From the cell containing the given text, extract its center point as (x, y) coordinate. 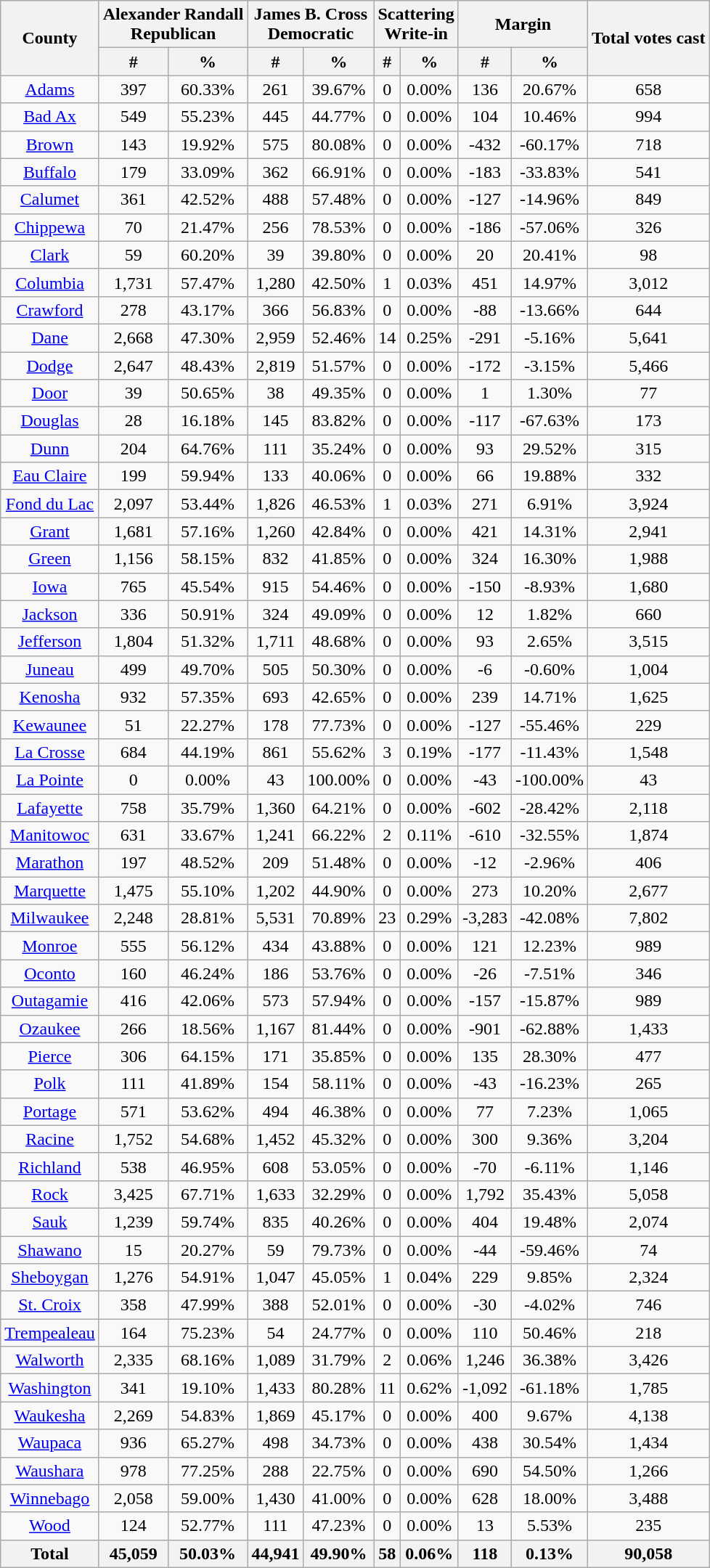
1,625 (648, 697)
3,425 (134, 1194)
22.75% (338, 1471)
54.91% (208, 1278)
79.73% (338, 1249)
171 (276, 1056)
66 (485, 476)
693 (276, 697)
2,269 (134, 1416)
50.30% (338, 669)
County (49, 38)
21.47% (208, 227)
2,819 (276, 365)
Iowa (49, 587)
Adams (49, 89)
20.27% (208, 1249)
7.23% (549, 1111)
53.62% (208, 1111)
64.76% (208, 449)
388 (276, 1305)
56.83% (338, 310)
575 (276, 144)
14.31% (549, 531)
1,434 (648, 1443)
-1,092 (485, 1388)
400 (485, 1416)
265 (648, 1084)
204 (134, 449)
64.21% (338, 808)
53.44% (208, 504)
3,426 (648, 1360)
-57.06% (549, 227)
54 (276, 1333)
Milwaukee (49, 918)
36.38% (549, 1360)
Outagamie (49, 1001)
3,012 (648, 282)
2,118 (648, 808)
1,430 (276, 1498)
Calumet (49, 200)
La Crosse (49, 752)
1,804 (134, 642)
Douglas (49, 421)
18.00% (549, 1498)
434 (276, 946)
Portage (49, 1111)
932 (134, 697)
1,792 (485, 1194)
42.50% (338, 282)
Manitowoc (49, 836)
154 (276, 1084)
59.74% (208, 1222)
1,475 (134, 891)
10.20% (549, 891)
70 (134, 227)
Eau Claire (49, 476)
43.17% (208, 310)
178 (276, 724)
273 (485, 891)
143 (134, 144)
-100.00% (549, 780)
1.82% (549, 614)
-3.15% (549, 365)
Door (49, 393)
256 (276, 227)
-44 (485, 1249)
110 (485, 1333)
Margin (523, 25)
549 (134, 117)
42.65% (338, 697)
121 (485, 946)
50.91% (208, 614)
47.30% (208, 338)
658 (648, 89)
41.00% (338, 1498)
326 (648, 227)
Lafayette (49, 808)
2,097 (134, 504)
1,276 (134, 1278)
1,239 (134, 1222)
40.26% (338, 1222)
16.30% (549, 559)
2,058 (134, 1498)
50.65% (208, 393)
406 (648, 863)
499 (134, 669)
Columbia (49, 282)
631 (134, 836)
47.99% (208, 1305)
346 (648, 973)
-32.55% (549, 836)
1,246 (485, 1360)
28 (134, 421)
3,924 (648, 504)
45,059 (134, 1553)
Brown (49, 144)
2,677 (648, 891)
52.46% (338, 338)
0.29% (429, 918)
47.23% (338, 1526)
278 (134, 310)
65.27% (208, 1443)
1,280 (276, 282)
28.81% (208, 918)
-62.88% (549, 1029)
-0.60% (549, 669)
Sheboygan (49, 1278)
160 (134, 973)
Rock (49, 1194)
James B. CrossDemocratic (311, 25)
49.35% (338, 393)
18.56% (208, 1029)
416 (134, 1001)
1,681 (134, 531)
0.19% (429, 752)
33.09% (208, 172)
-88 (485, 310)
765 (134, 587)
2.65% (549, 642)
40.06% (338, 476)
1,167 (276, 1029)
4,138 (648, 1416)
199 (134, 476)
2,647 (134, 365)
45.32% (338, 1139)
690 (485, 1471)
746 (648, 1305)
Alexander RandallRepublican (173, 25)
1,146 (648, 1167)
57.16% (208, 531)
12 (485, 614)
261 (276, 89)
49.09% (338, 614)
9.36% (549, 1139)
-42.08% (549, 918)
Washington (49, 1388)
-33.83% (549, 172)
Clark (49, 255)
341 (134, 1388)
Bad Ax (49, 117)
Dodge (49, 365)
52.77% (208, 1526)
44.19% (208, 752)
Marquette (49, 891)
51.57% (338, 365)
45.05% (338, 1278)
39.67% (338, 89)
1,452 (276, 1139)
19.92% (208, 144)
-291 (485, 338)
42.06% (208, 1001)
-901 (485, 1029)
936 (134, 1443)
58.15% (208, 559)
-117 (485, 421)
Sauk (49, 1222)
Walworth (49, 1360)
498 (276, 1443)
48.68% (338, 642)
571 (134, 1111)
90,058 (648, 1553)
10.46% (549, 117)
Dunn (49, 449)
Monroe (49, 946)
45.17% (338, 1416)
67.71% (208, 1194)
164 (134, 1333)
30.54% (549, 1443)
1,241 (276, 836)
Wood (49, 1526)
5,531 (276, 918)
52.01% (338, 1305)
438 (485, 1443)
-13.66% (549, 310)
2,335 (134, 1360)
1,047 (276, 1278)
14.97% (549, 282)
Kenosha (49, 697)
135 (485, 1056)
35.24% (338, 449)
-7.51% (549, 973)
31.79% (338, 1360)
55.10% (208, 891)
75.23% (208, 1333)
445 (276, 117)
Racine (49, 1139)
13 (485, 1526)
-3,283 (485, 918)
-30 (485, 1305)
46.53% (338, 504)
35.79% (208, 808)
42.84% (338, 531)
60.20% (208, 255)
2,074 (648, 1222)
Buffalo (49, 172)
3 (387, 752)
145 (276, 421)
77.25% (208, 1471)
24.77% (338, 1333)
994 (648, 117)
83.82% (338, 421)
Trempealeau (49, 1333)
44.90% (338, 891)
1,266 (648, 1471)
-28.42% (549, 808)
51.32% (208, 642)
336 (134, 614)
1,089 (276, 1360)
Total votes cast (648, 38)
54.83% (208, 1416)
541 (648, 172)
22.27% (208, 724)
3,488 (648, 1498)
Waushara (49, 1471)
1.30% (549, 393)
124 (134, 1526)
0.13% (549, 1553)
0.25% (429, 338)
14 (387, 338)
-14.96% (549, 200)
136 (485, 89)
32.29% (338, 1194)
48.52% (208, 863)
49.70% (208, 669)
55.23% (208, 117)
64.15% (208, 1056)
33.67% (208, 836)
Polk (49, 1084)
-70 (485, 1167)
68.16% (208, 1360)
306 (134, 1056)
915 (276, 587)
80.28% (338, 1388)
404 (485, 1222)
239 (485, 697)
-6.11% (549, 1167)
77.73% (338, 724)
366 (276, 310)
50.46% (549, 1333)
12.23% (549, 946)
538 (134, 1167)
660 (648, 614)
19.10% (208, 1388)
209 (276, 863)
362 (276, 172)
1,988 (648, 559)
-8.93% (549, 587)
861 (276, 752)
20.67% (549, 89)
1,156 (134, 559)
6.91% (549, 504)
20 (485, 255)
-16.23% (549, 1084)
271 (485, 504)
35.85% (338, 1056)
235 (648, 1526)
59.94% (208, 476)
29.52% (549, 449)
20.41% (549, 255)
-183 (485, 172)
56.12% (208, 946)
44.77% (338, 117)
1,004 (648, 669)
315 (648, 449)
Jefferson (49, 642)
Grant (49, 531)
Jackson (49, 614)
-157 (485, 1001)
1,785 (648, 1388)
358 (134, 1305)
7,802 (648, 918)
0.04% (429, 1278)
2,668 (134, 338)
39.80% (338, 255)
608 (276, 1167)
58.11% (338, 1084)
34.73% (338, 1443)
-186 (485, 227)
300 (485, 1139)
Dane (49, 338)
-177 (485, 752)
66.22% (338, 836)
19.48% (549, 1222)
14.71% (549, 697)
57.94% (338, 1001)
35.43% (549, 1194)
451 (485, 282)
57.47% (208, 282)
Ozaukee (49, 1029)
5,466 (648, 365)
9.67% (549, 1416)
573 (276, 1001)
11 (387, 1388)
78.53% (338, 227)
849 (648, 200)
133 (276, 476)
51.48% (338, 863)
98 (648, 255)
-610 (485, 836)
1,711 (276, 642)
54.46% (338, 587)
53.05% (338, 1167)
505 (276, 669)
60.33% (208, 89)
St. Croix (49, 1305)
1,731 (134, 282)
28.30% (549, 1056)
1,680 (648, 587)
80.08% (338, 144)
555 (134, 946)
44,941 (276, 1553)
66.91% (338, 172)
1,869 (276, 1416)
ScatteringWrite-in (416, 25)
59.00% (208, 1498)
-150 (485, 587)
5,058 (648, 1194)
1,360 (276, 808)
Shawano (49, 1249)
Kewaunee (49, 724)
186 (276, 973)
57.35% (208, 697)
49.90% (338, 1553)
57.48% (338, 200)
835 (276, 1222)
118 (485, 1553)
628 (485, 1498)
-432 (485, 144)
Chippewa (49, 227)
46.38% (338, 1111)
-15.87% (549, 1001)
179 (134, 172)
19.88% (549, 476)
1,548 (648, 752)
54.50% (549, 1471)
758 (134, 808)
488 (276, 200)
74 (648, 1249)
-11.43% (549, 752)
2,248 (134, 918)
361 (134, 200)
1,260 (276, 531)
3,515 (648, 642)
Fond du Lac (49, 504)
-61.18% (549, 1388)
Oconto (49, 973)
1,826 (276, 504)
104 (485, 117)
16.18% (208, 421)
42.52% (208, 200)
1,874 (648, 836)
Richland (49, 1167)
Marathon (49, 863)
397 (134, 89)
15 (134, 1249)
3,204 (648, 1139)
-4.02% (549, 1305)
Juneau (49, 669)
53.76% (338, 973)
43.88% (338, 946)
197 (134, 863)
1,633 (276, 1194)
2,959 (276, 338)
421 (485, 531)
266 (134, 1029)
0.11% (429, 836)
218 (648, 1333)
50.03% (208, 1553)
58 (387, 1553)
54.68% (208, 1139)
477 (648, 1056)
2,324 (648, 1278)
-59.46% (549, 1249)
684 (134, 752)
55.62% (338, 752)
38 (276, 393)
46.95% (208, 1167)
718 (648, 144)
1,752 (134, 1139)
332 (648, 476)
5,641 (648, 338)
La Pointe (49, 780)
81.44% (338, 1029)
-602 (485, 808)
Winnebago (49, 1498)
2,941 (648, 531)
-6 (485, 669)
41.89% (208, 1084)
1,065 (648, 1111)
-60.17% (549, 144)
-55.46% (549, 724)
0.62% (429, 1388)
41.85% (338, 559)
644 (648, 310)
51 (134, 724)
9.85% (549, 1278)
173 (648, 421)
48.43% (208, 365)
Total (49, 1553)
288 (276, 1471)
100.00% (338, 780)
Pierce (49, 1056)
Waupaca (49, 1443)
494 (276, 1111)
Green (49, 559)
45.54% (208, 587)
70.89% (338, 918)
Crawford (49, 310)
832 (276, 559)
-12 (485, 863)
Waukesha (49, 1416)
-172 (485, 365)
-2.96% (549, 863)
5.53% (549, 1526)
1,202 (276, 891)
-5.16% (549, 338)
-26 (485, 973)
978 (134, 1471)
46.24% (208, 973)
23 (387, 918)
-67.63% (549, 421)
